Provide the [x, y] coordinate of the cell's center where the given text is located.  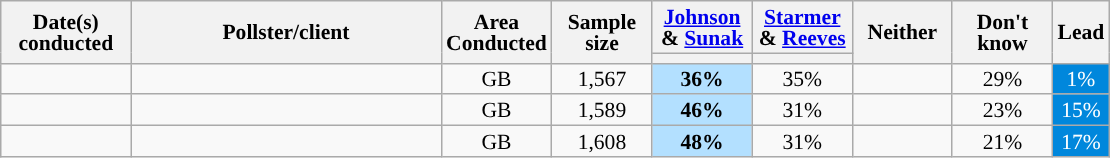
1,608 [602, 142]
21% [1002, 142]
17% [1082, 142]
Neither [902, 32]
Date(s)conducted [66, 32]
36% [702, 78]
Johnson & Sunak [702, 27]
15% [1082, 110]
Don't know [1002, 32]
1% [1082, 78]
Pollster/client [286, 32]
48% [702, 142]
46% [702, 110]
Lead [1082, 32]
Starmer & Reeves [802, 27]
23% [1002, 110]
Sample size [602, 32]
1,567 [602, 78]
29% [1002, 78]
1,589 [602, 110]
35% [802, 78]
Area Conducted [496, 32]
